Detect which cell encompasses the target text, then output its (X, Y) center coordinate. 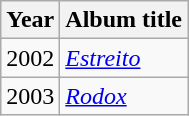
Rodox (124, 96)
Year (30, 20)
2002 (30, 58)
Estreito (124, 58)
Album title (124, 20)
2003 (30, 96)
